Determine the [x, y] coordinate at the center of the cell enclosing the given text.  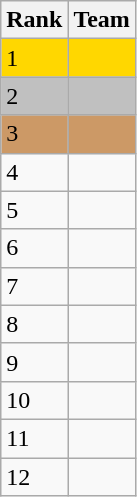
9 [34, 362]
6 [34, 248]
Team [102, 20]
Rank [34, 20]
8 [34, 324]
11 [34, 438]
1 [34, 58]
2 [34, 96]
5 [34, 210]
7 [34, 286]
4 [34, 172]
3 [34, 134]
12 [34, 477]
10 [34, 400]
